From the cell containing the given text, extract its center point as (x, y) coordinate. 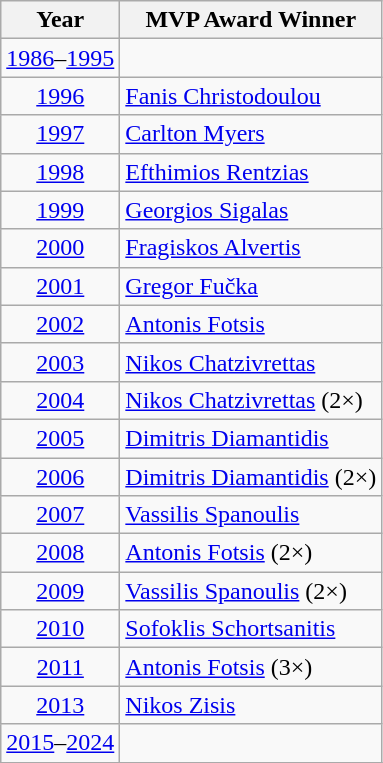
1996 (60, 96)
Nikos Zisis (251, 705)
Gregor Fučka (251, 286)
Efthimios Rentzias (251, 172)
2006 (60, 477)
2004 (60, 400)
2002 (60, 324)
Fragiskos Alvertis (251, 248)
Antonis Fotsis (251, 324)
2010 (60, 629)
Nikos Chatzivrettas (251, 362)
2011 (60, 667)
1986–1995 (60, 58)
2008 (60, 553)
2003 (60, 362)
Vassilis Spanoulis (2×) (251, 591)
2005 (60, 438)
Dimitris Diamantidis (251, 438)
Vassilis Spanoulis (251, 515)
Dimitris Diamantidis (2×) (251, 477)
1997 (60, 134)
Antonis Fotsis (3×) (251, 667)
Georgios Sigalas (251, 210)
2013 (60, 705)
2007 (60, 515)
2000 (60, 248)
Carlton Myers (251, 134)
2009 (60, 591)
2001 (60, 286)
2015–2024 (60, 743)
Fanis Christodoulou (251, 96)
MVP Award Winner (251, 20)
Antonis Fotsis (2×) (251, 553)
1998 (60, 172)
Sofoklis Schortsanitis (251, 629)
Year (60, 20)
Nikos Chatzivrettas (2×) (251, 400)
1999 (60, 210)
